Capture the cell that displays the provided text and extract its (x, y) central coordinate. 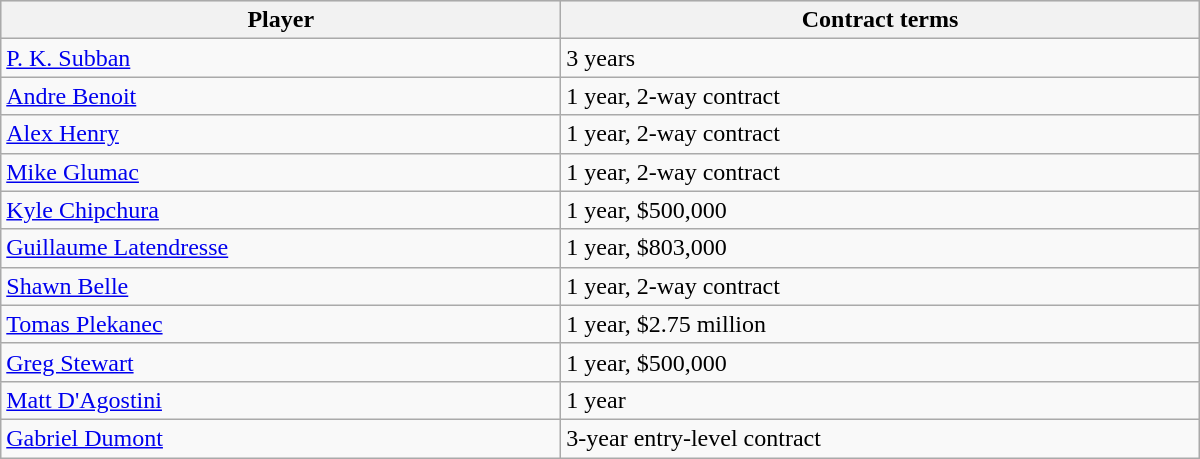
Contract terms (880, 20)
Gabriel Dumont (281, 438)
Greg Stewart (281, 362)
Andre Benoit (281, 96)
Shawn Belle (281, 286)
P. K. Subban (281, 58)
3-year entry-level contract (880, 438)
1 year, $803,000 (880, 248)
3 years (880, 58)
1 year, $2.75 million (880, 324)
Mike Glumac (281, 172)
1 year (880, 400)
Tomas Plekanec (281, 324)
Kyle Chipchura (281, 210)
Alex Henry (281, 134)
Guillaume Latendresse (281, 248)
Matt D'Agostini (281, 400)
Player (281, 20)
